Pinpoint the cell where the given text exists, returning its [x, y] midpoint coordinate. 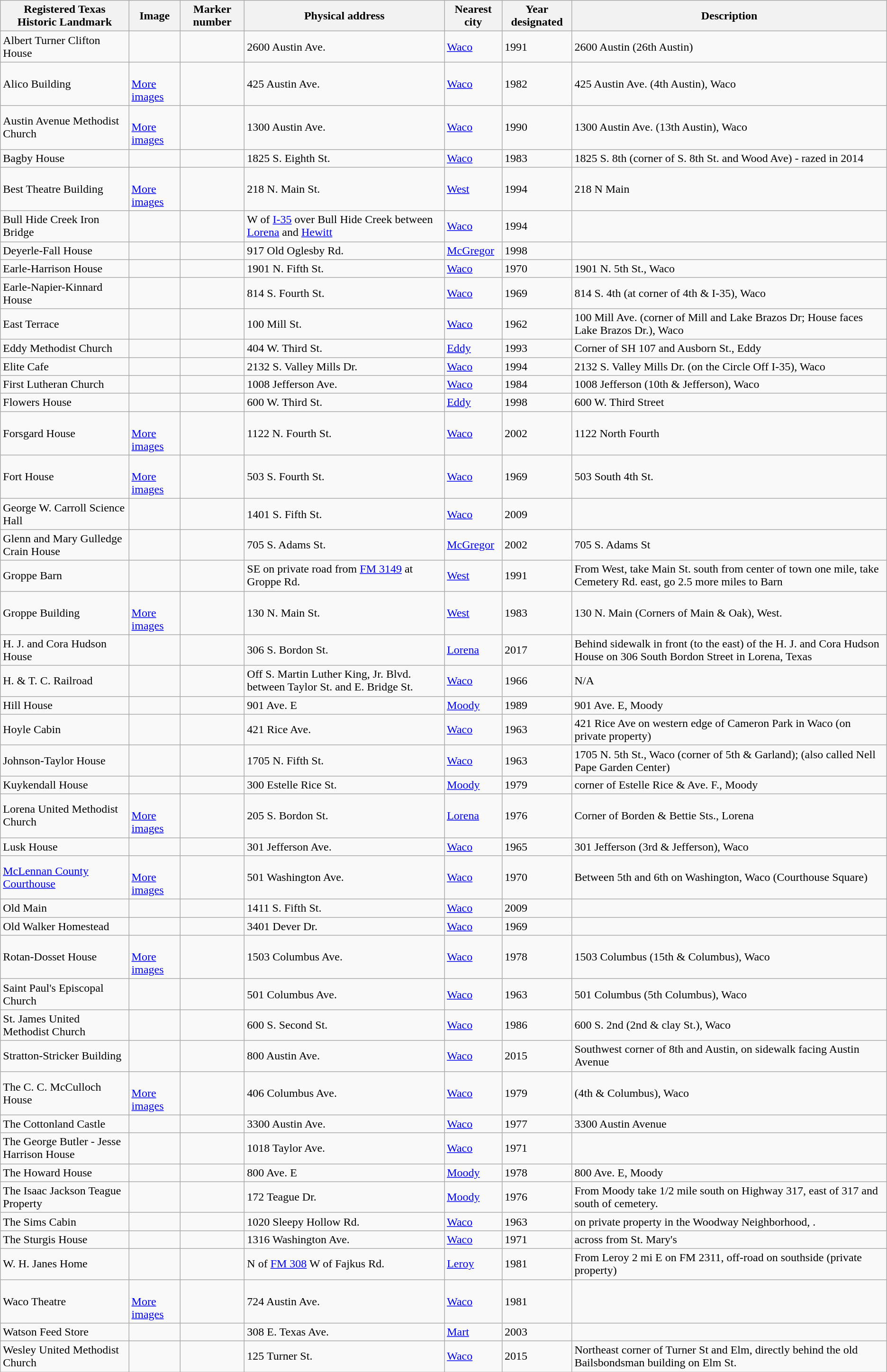
The Sims Cabin [64, 1221]
425 Austin Ave. (4th Austin), Waco [729, 84]
800 Ave. E, Moody [729, 1173]
1503 Columbus Ave. [344, 957]
1008 Jefferson Ave. [344, 385]
3300 Austin Avenue [729, 1124]
Albert Turner Clifton House [64, 46]
Watson Feed Store [64, 1332]
1993 [536, 348]
301 Jefferson Ave. [344, 846]
1825 S. 8th (corner of S. 8th St. and Wood Ave) - razed in 2014 [729, 158]
Old Main [64, 908]
1705 N. 5th St., Waco (corner of 5th & Garland); (also called Nell Pape Garden Center) [729, 761]
1901 N. 5th St., Waco [729, 269]
Stratton-Stricker Building [64, 1056]
1962 [536, 324]
The Cottonland Castle [64, 1124]
Best Theatre Building [64, 189]
Groppe Barn [64, 576]
1300 Austin Ave. [344, 127]
Rotan-Dosset House [64, 957]
218 N Main [729, 189]
600 W. Third Street [729, 403]
1825 S. Eighth St. [344, 158]
Marker number [212, 16]
Earle-Harrison House [64, 269]
N of FM 308 W of Fajkus Rd. [344, 1264]
Northeast corner of Turner St and Elm, directly behind the old Bailsbondsman building on Elm St. [729, 1356]
100 Mill Ave. (corner of Mill and Lake Brazos Dr; House faces Lake Brazos Dr.), Waco [729, 324]
W. H. Janes Home [64, 1264]
3401 Dever Dr. [344, 926]
503 South 4th St. [729, 477]
The Isaac Jackson Teague Property [64, 1197]
Description [729, 16]
1989 [536, 705]
H. & T. C. Railroad [64, 681]
503 S. Fourth St. [344, 477]
Forsgard House [64, 433]
across from St. Mary's [729, 1239]
1411 S. Fifth St. [344, 908]
The Sturgis House [64, 1239]
2132 S. Valley Mills Dr. (on the Circle Off I-35), Waco [729, 366]
Glenn and Mary Gulledge Crain House [64, 545]
421 Rice Ave. [344, 729]
404 W. Third St. [344, 348]
1965 [536, 846]
From West, take Main St. south from center of town one mile, take Cemetery Rd. east, go 2.5 more miles to Barn [729, 576]
The Howard House [64, 1173]
125 Turner St. [344, 1356]
130 N. Main (Corners of Main & Oak), West. [729, 613]
301 Jefferson (3rd & Jefferson), Waco [729, 846]
705 S. Adams St [729, 545]
2003 [536, 1332]
2600 Austin (26th Austin) [729, 46]
East Terrace [64, 324]
Mart [473, 1332]
Hill House [64, 705]
3300 Austin Ave. [344, 1124]
Leroy [473, 1264]
Lusk House [64, 846]
Year designated [536, 16]
2017 [536, 650]
1300 Austin Ave. (13th Austin), Waco [729, 127]
From Leroy 2 mi E on FM 2311, off-road on southside (private property) [729, 1264]
Waco Theatre [64, 1301]
Corner of SH 107 and Ausborn St., Eddy [729, 348]
1401 S. Fifth St. [344, 514]
From Moody take 1/2 mile south on Highway 317, east of 317 and south of cemetery. [729, 1197]
425 Austin Ave. [344, 84]
600 S. 2nd (2nd & clay St.), Waco [729, 1025]
Groppe Building [64, 613]
Deyerle-Fall House [64, 251]
100 Mill St. [344, 324]
Johnson-Taylor House [64, 761]
1503 Columbus (15th & Columbus), Waco [729, 957]
1020 Sleepy Hollow Rd. [344, 1221]
800 Ave. E [344, 1173]
917 Old Oglesby Rd. [344, 251]
1122 North Fourth [729, 433]
McLennan County Courthouse [64, 878]
The George Butler - Jesse Harrison House [64, 1148]
Registered Texas Historic Landmark [64, 16]
SE on private road from FM 3149 at Groppe Rd. [344, 576]
Southwest corner of 8th and Austin, on sidewalk facing Austin Avenue [729, 1056]
The C. C. McCulloch House [64, 1093]
306 S. Bordon St. [344, 650]
N/A [729, 681]
1901 N. Fifth St. [344, 269]
Nearest city [473, 16]
1008 Jefferson (10th & Jefferson), Waco [729, 385]
Saint Paul's Episcopal Church [64, 995]
corner of Estelle Rice & Ave. F., Moody [729, 785]
Fort House [64, 477]
1984 [536, 385]
Lorena United Methodist Church [64, 816]
Bagby House [64, 158]
Eddy Methodist Church [64, 348]
Hoyle Cabin [64, 729]
W of I-35 over Bull Hide Creek between Lorena and Hewitt [344, 226]
205 S. Bordon St. [344, 816]
George W. Carroll Science Hall [64, 514]
814 S. Fourth St. [344, 293]
Wesley United Methodist Church [64, 1356]
1977 [536, 1124]
130 N. Main St. [344, 613]
1122 N. Fourth St. [344, 433]
Corner of Borden & Bettie Sts., Lorena [729, 816]
1018 Taylor Ave. [344, 1148]
724 Austin Ave. [344, 1301]
Bull Hide Creek Iron Bridge [64, 226]
501 Washington Ave. [344, 878]
421 Rice Ave on western edge of Cameron Park in Waco (on private property) [729, 729]
300 Estelle Rice St. [344, 785]
1705 N. Fifth St. [344, 761]
First Lutheran Church [64, 385]
705 S. Adams St. [344, 545]
Old Walker Homestead [64, 926]
Behind sidewalk in front (to the east) of the H. J. and Cora Hudson House on 306 South Bordon Street in Lorena, Texas [729, 650]
1316 Washington Ave. [344, 1239]
Kuykendall House [64, 785]
Image [154, 16]
1990 [536, 127]
Flowers House [64, 403]
(4th & Columbus), Waco [729, 1093]
Austin Avenue Methodist Church [64, 127]
218 N. Main St. [344, 189]
600 S. Second St. [344, 1025]
600 W. Third St. [344, 403]
814 S. 4th (at corner of 4th & I-35), Waco [729, 293]
1982 [536, 84]
Earle-Napier-Kinnard House [64, 293]
308 E. Texas Ave. [344, 1332]
901 Ave. E, Moody [729, 705]
Between 5th and 6th on Washington, Waco (Courthouse Square) [729, 878]
800 Austin Ave. [344, 1056]
2132 S. Valley Mills Dr. [344, 366]
1986 [536, 1025]
Elite Cafe [64, 366]
2600 Austin Ave. [344, 46]
Physical address [344, 16]
St. James United Methodist Church [64, 1025]
406 Columbus Ave. [344, 1093]
H. J. and Cora Hudson House [64, 650]
Off S. Martin Luther King, Jr. Blvd. between Taylor St. and E. Bridge St. [344, 681]
Alico Building [64, 84]
501 Columbus (5th Columbus), Waco [729, 995]
1966 [536, 681]
501 Columbus Ave. [344, 995]
901 Ave. E [344, 705]
172 Teague Dr. [344, 1197]
on private property in the Woodway Neighborhood, . [729, 1221]
